Scan for the cell matching the given text and deliver its (X, Y) coordinate at center. 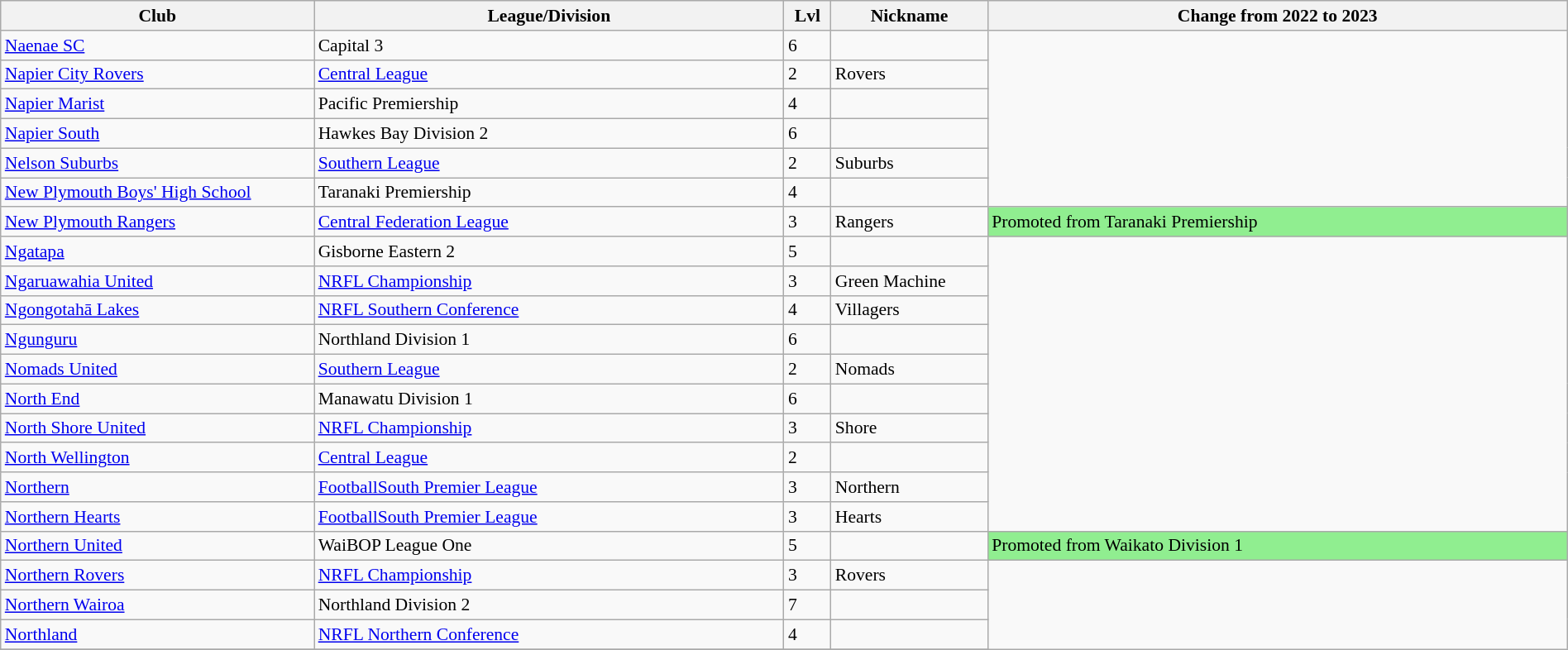
Northern Hearts (157, 517)
Club (157, 16)
7 (807, 605)
Napier Marist (157, 104)
North End (157, 399)
Nickname (910, 16)
Pacific Premiership (549, 104)
Ngaruawahia United (157, 281)
North Shore United (157, 428)
Northland Division 2 (549, 605)
Manawatu Division 1 (549, 399)
Northern Wairoa (157, 605)
Rangers (910, 222)
Naenae SC (157, 45)
New Plymouth Boys' High School (157, 193)
Taranaki Premiership (549, 193)
Northern United (157, 546)
NRFL Northern Conference (549, 634)
Central Federation League (549, 222)
New Plymouth Rangers (157, 222)
Change from 2022 to 2023 (1277, 16)
Ngunguru (157, 340)
Northland (157, 634)
Northland Division 1 (549, 340)
Promoted from Waikato Division 1 (1277, 546)
WaiBOP League One (549, 546)
Suburbs (910, 163)
Ngongotahā Lakes (157, 310)
Lvl (807, 16)
Gisborne Eastern 2 (549, 251)
Promoted from Taranaki Premiership (1277, 222)
Napier City Rovers (157, 74)
Hawkes Bay Division 2 (549, 134)
NRFL Southern Conference (549, 310)
North Wellington (157, 458)
Ngatapa (157, 251)
Shore (910, 428)
Hearts (910, 517)
League/Division (549, 16)
Nelson Suburbs (157, 163)
Nomads United (157, 370)
Villagers (910, 310)
Green Machine (910, 281)
Northern Rovers (157, 576)
Nomads (910, 370)
Capital 3 (549, 45)
Napier South (157, 134)
